Pinpoint the cell where the given text exists, returning its (X, Y) midpoint coordinate. 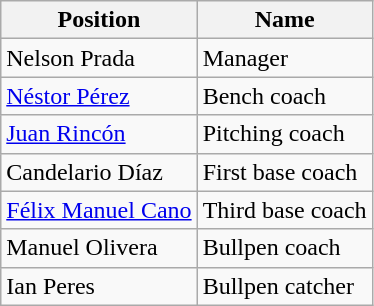
Candelario Díaz (99, 172)
Bullpen catcher (284, 286)
Néstor Pérez (99, 96)
Nelson Prada (99, 58)
Manuel Olivera (99, 248)
Juan Rincón (99, 134)
Third base coach (284, 210)
Bench coach (284, 96)
Ian Peres (99, 286)
First base coach (284, 172)
Manager (284, 58)
Bullpen coach (284, 248)
Name (284, 20)
Pitching coach (284, 134)
Félix Manuel Cano (99, 210)
Position (99, 20)
